Provide the (X, Y) coordinate of the cell's center where the given text is located.  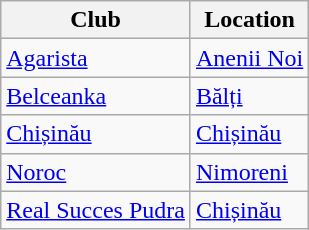
Noroc (96, 172)
Agarista (96, 58)
Belceanka (96, 96)
Bălți (249, 96)
Real Succes Pudra (96, 210)
Club (96, 20)
Nimoreni (249, 172)
Location (249, 20)
Anenii Noi (249, 58)
